Scan for the cell matching the given text and deliver its [X, Y] coordinate at center. 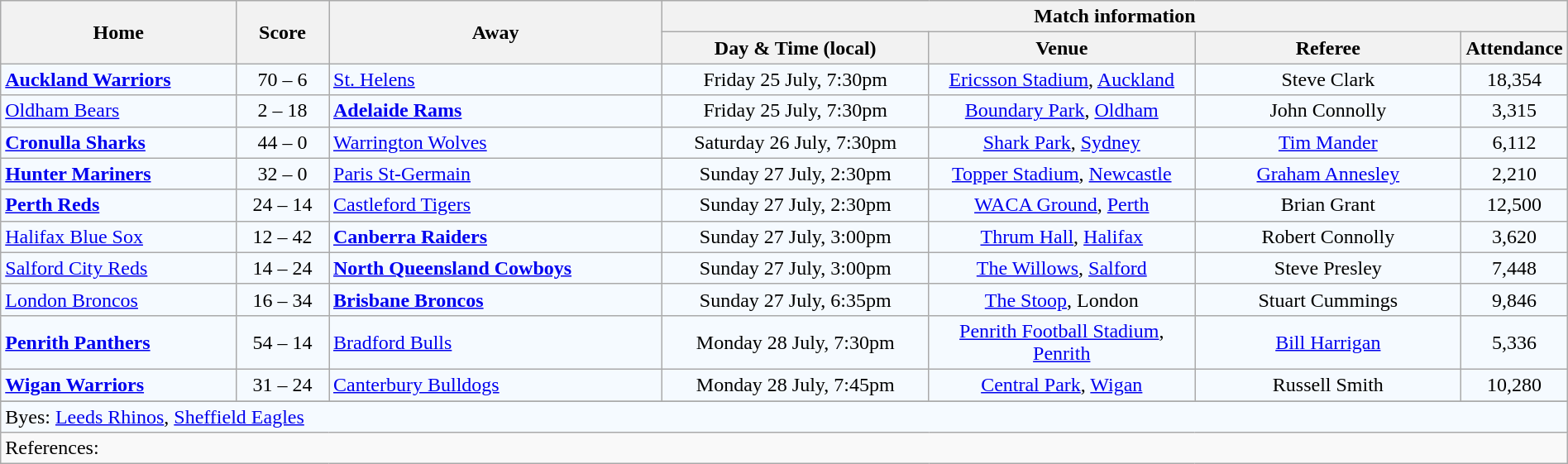
Monday 28 July, 7:45pm [796, 385]
Wigan Warriors [119, 385]
18,354 [1514, 79]
Adelaide Rams [496, 111]
Steve Clark [1328, 79]
10,280 [1514, 385]
Auckland Warriors [119, 79]
Penrith Panthers [119, 342]
70 – 6 [283, 79]
Home [119, 32]
Central Park, Wigan [1062, 385]
Sunday 27 July, 6:35pm [796, 299]
Away [496, 32]
Steve Presley [1328, 268]
6,112 [1514, 142]
Attendance [1514, 48]
Bradford Bulls [496, 342]
3,315 [1514, 111]
Topper Stadium, Newcastle [1062, 174]
Canberra Raiders [496, 237]
The Stoop, London [1062, 299]
Robert Connolly [1328, 237]
Ericsson Stadium, Auckland [1062, 79]
Venue [1062, 48]
Day & Time (local) [796, 48]
Paris St-Germain [496, 174]
Penrith Football Stadium, Penrith [1062, 342]
Brian Grant [1328, 205]
North Queensland Cowboys [496, 268]
Boundary Park, Oldham [1062, 111]
Match information [1115, 17]
24 – 14 [283, 205]
Russell Smith [1328, 385]
WACA Ground, Perth [1062, 205]
Brisbane Broncos [496, 299]
References: [784, 448]
7,448 [1514, 268]
2 – 18 [283, 111]
Monday 28 July, 7:30pm [796, 342]
54 – 14 [283, 342]
Graham Annesley [1328, 174]
44 – 0 [283, 142]
Perth Reds [119, 205]
The Willows, Salford [1062, 268]
St. Helens [496, 79]
Stuart Cummings [1328, 299]
Salford City Reds [119, 268]
16 – 34 [283, 299]
32 – 0 [283, 174]
Byes: Leeds Rhinos, Sheffield Eagles [784, 416]
3,620 [1514, 237]
Referee [1328, 48]
9,846 [1514, 299]
Halifax Blue Sox [119, 237]
Shark Park, Sydney [1062, 142]
Warrington Wolves [496, 142]
Thrum Hall, Halifax [1062, 237]
Castleford Tigers [496, 205]
2,210 [1514, 174]
London Broncos [119, 299]
31 – 24 [283, 385]
14 – 24 [283, 268]
Saturday 26 July, 7:30pm [796, 142]
Canterbury Bulldogs [496, 385]
12 – 42 [283, 237]
John Connolly [1328, 111]
5,336 [1514, 342]
Cronulla Sharks [119, 142]
12,500 [1514, 205]
Score [283, 32]
Oldham Bears [119, 111]
Tim Mander [1328, 142]
Hunter Mariners [119, 174]
Bill Harrigan [1328, 342]
